For the text-containing cell, return its midpoint in [x, y] coordinate format. 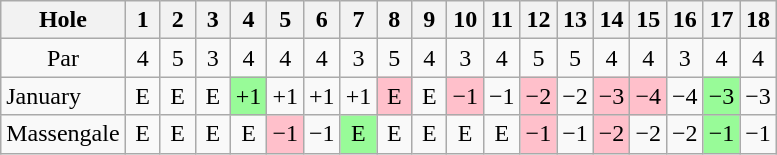
15 [648, 20]
11 [502, 20]
Par [63, 58]
16 [686, 20]
13 [576, 20]
6 [322, 20]
17 [722, 20]
8 [394, 20]
9 [430, 20]
18 [758, 20]
Hole [63, 20]
1 [142, 20]
2 [178, 20]
January [63, 96]
12 [538, 20]
14 [612, 20]
10 [466, 20]
7 [358, 20]
Massengale [63, 134]
